Output the [x, y] coordinate of the center of the cell containing the given text.  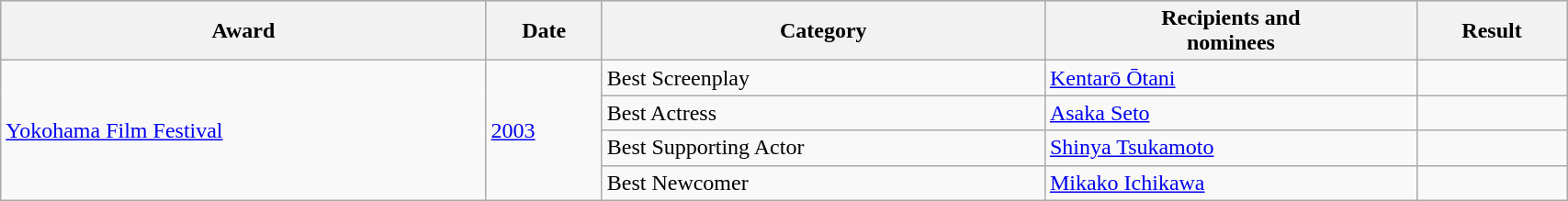
Result [1492, 31]
Shinya Tsukamoto [1231, 148]
Yokohama Film Festival [243, 130]
Kentarō Ōtani [1231, 78]
Date [544, 31]
Mikako Ichikawa [1231, 183]
Best Supporting Actor [823, 148]
2003 [544, 130]
Best Actress [823, 113]
Award [243, 31]
Category [823, 31]
Asaka Seto [1231, 113]
Best Screenplay [823, 78]
Best Newcomer [823, 183]
Recipients and nominees [1231, 31]
